Determine the (x, y) coordinate at the center of the cell enclosing the given text.  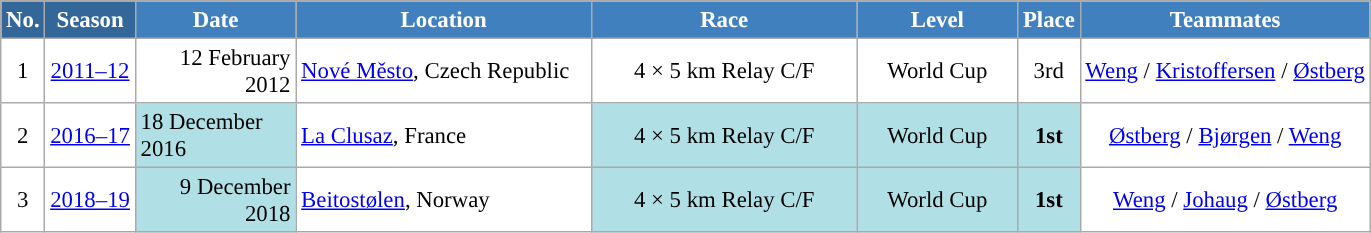
La Clusaz, France (444, 136)
18 December 2016 (216, 136)
Date (216, 20)
2011–12 (90, 72)
Level (938, 20)
Nové Město, Czech Republic (444, 72)
3rd (1049, 72)
Østberg / Bjørgen / Weng (1225, 136)
Weng / Johaug / Østberg (1225, 200)
9 December 2018 (216, 200)
Weng / Kristoffersen / Østberg (1225, 72)
Location (444, 20)
Race (724, 20)
3 (23, 200)
2 (23, 136)
1 (23, 72)
Teammates (1225, 20)
No. (23, 20)
Beitostølen, Norway (444, 200)
12 February 2012 (216, 72)
Season (90, 20)
2018–19 (90, 200)
Place (1049, 20)
2016–17 (90, 136)
